Provide the (X, Y) coordinate of the cell's center where the given text is located.  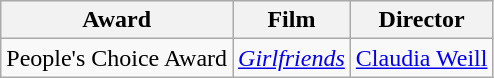
People's Choice Award (117, 58)
Award (117, 20)
Claudia Weill (422, 58)
Girlfriends (292, 58)
Film (292, 20)
Director (422, 20)
